Return the [x, y] coordinate for the center point of the cell that contains the specified text.  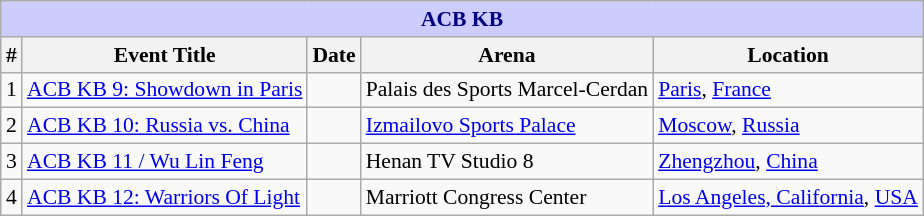
Henan TV Studio 8 [507, 162]
3 [12, 162]
Event Title [164, 55]
Zhengzhou, China [788, 162]
ACB KB 12: Warriors Of Light [164, 197]
1 [12, 90]
Izmailovo Sports Palace [507, 126]
ACB KB 10: Russia vs. China [164, 126]
Date [334, 55]
Moscow, Russia [788, 126]
4 [12, 197]
Marriott Congress Center [507, 197]
Palais des Sports Marcel-Cerdan [507, 90]
# [12, 55]
Paris, France [788, 90]
Arena [507, 55]
ACB KB 9: Showdown in Paris [164, 90]
Los Angeles, California, USA [788, 197]
2 [12, 126]
Location [788, 55]
ACB KB [462, 19]
ACB KB 11 / Wu Lin Feng [164, 162]
